Return the [X, Y] coordinate for the center point of the cell that contains the specified text.  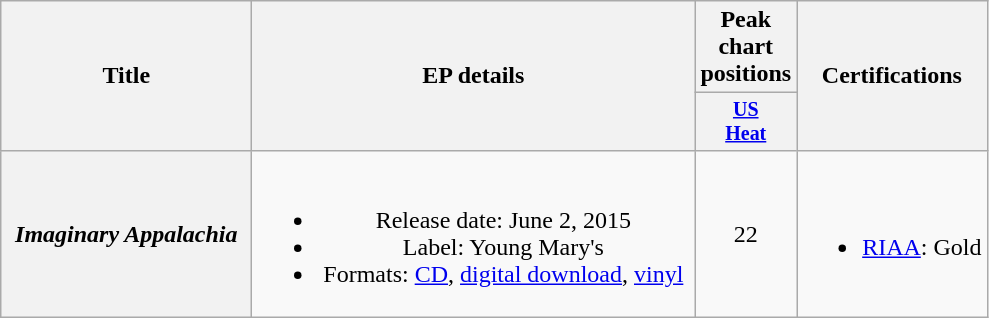
EP details [474, 76]
Title [126, 76]
USHeat [746, 122]
Release date: June 2, 2015Label: Young Mary'sFormats: CD, digital download, vinyl [474, 234]
22 [746, 234]
Imaginary Appalachia [126, 234]
RIAA: Gold [892, 234]
Peak chart positions [746, 47]
Certifications [892, 76]
